Output the (x, y) coordinate of the center of the cell containing the given text.  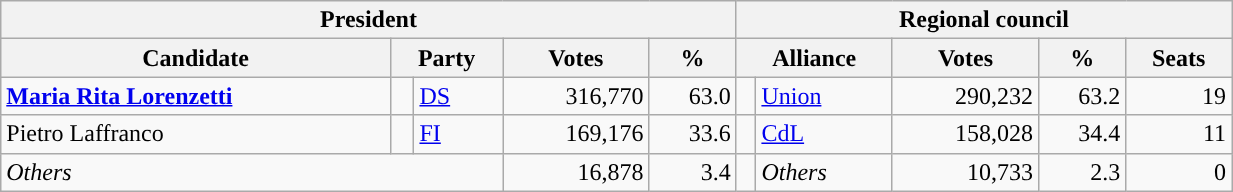
Pietro Laffranco (196, 134)
19 (1179, 96)
10,733 (965, 172)
34.4 (1082, 134)
President (368, 20)
2.3 (1082, 172)
33.6 (692, 134)
3.4 (692, 172)
158,028 (965, 134)
Seats (1179, 58)
Regional council (984, 20)
169,176 (576, 134)
Candidate (196, 58)
16,878 (576, 172)
DS (458, 96)
290,232 (965, 96)
316,770 (576, 96)
11 (1179, 134)
0 (1179, 172)
Party (446, 58)
63.0 (692, 96)
Union (824, 96)
63.2 (1082, 96)
FI (458, 134)
Maria Rita Lorenzetti (196, 96)
Alliance (814, 58)
CdL (824, 134)
